Search for the cell housing the specified text and yield its [X, Y] center coordinate. 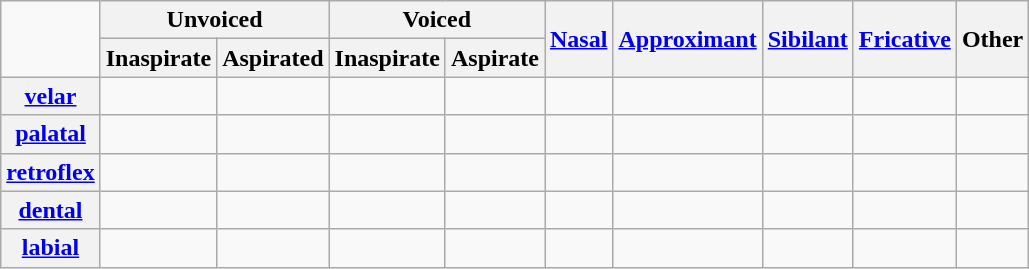
Approximant [688, 39]
Other [992, 39]
Nasal [578, 39]
Aspirated [273, 58]
Unvoiced [214, 20]
Voiced [436, 20]
Aspirate [494, 58]
velar [50, 96]
labial [50, 248]
Fricative [904, 39]
palatal [50, 134]
retroflex [50, 172]
Sibilant [808, 39]
dental [50, 210]
